Locate the cell with the specified text and output its [X, Y] center coordinate. 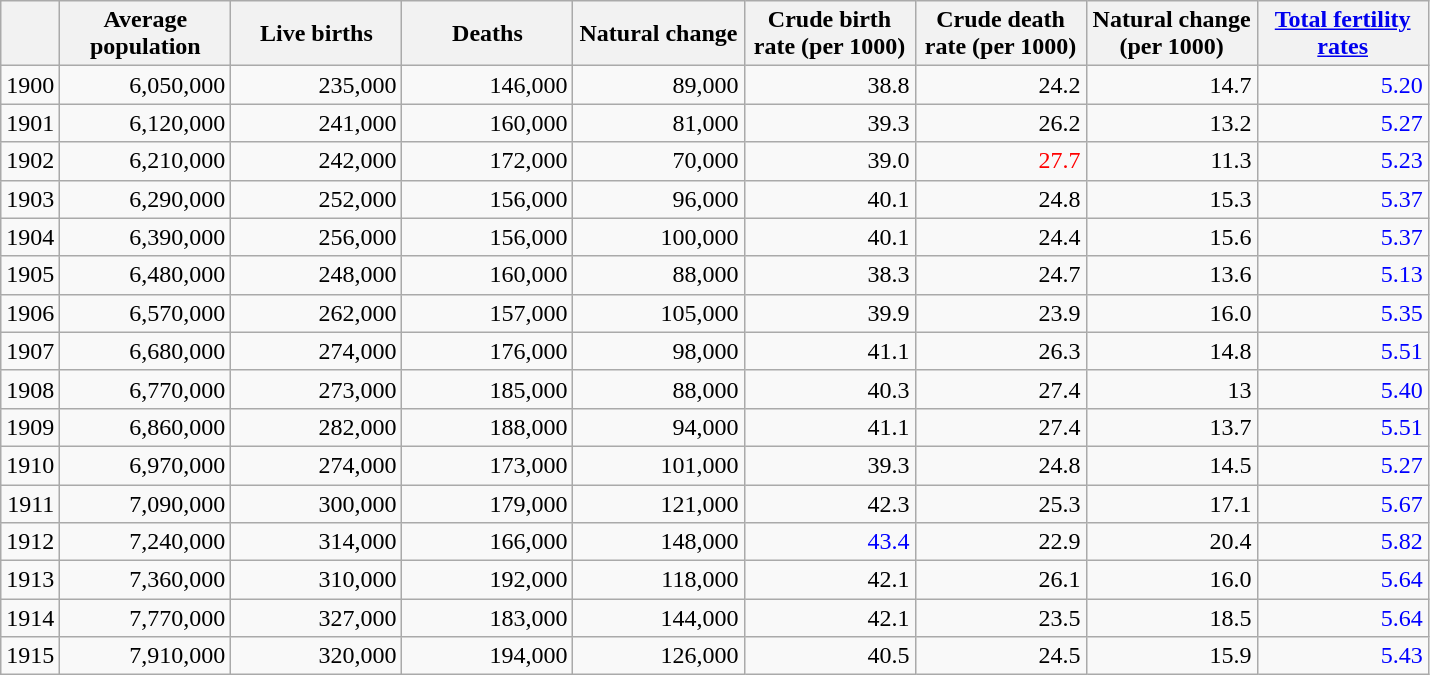
Average population [146, 34]
24.4 [1000, 237]
166,000 [488, 542]
1900 [30, 85]
18.5 [1172, 618]
6,480,000 [146, 275]
5.13 [1342, 275]
5.23 [1342, 161]
183,000 [488, 618]
38.3 [830, 275]
1903 [30, 199]
39.9 [830, 313]
1907 [30, 351]
Natural change (per 1000) [1172, 34]
40.5 [830, 656]
26.1 [1000, 580]
235,000 [316, 85]
6,860,000 [146, 427]
Deaths [488, 34]
40.3 [830, 389]
118,000 [658, 580]
7,360,000 [146, 580]
1909 [30, 427]
20.4 [1172, 542]
94,000 [658, 427]
6,570,000 [146, 313]
26.3 [1000, 351]
5.20 [1342, 85]
24.2 [1000, 85]
13.2 [1172, 123]
14.8 [1172, 351]
172,000 [488, 161]
15.9 [1172, 656]
23.5 [1000, 618]
7,240,000 [146, 542]
13.7 [1172, 427]
256,000 [316, 237]
262,000 [316, 313]
42.3 [830, 503]
1902 [30, 161]
300,000 [316, 503]
7,910,000 [146, 656]
6,680,000 [146, 351]
314,000 [316, 542]
5.35 [1342, 313]
327,000 [316, 618]
14.7 [1172, 85]
100,000 [658, 237]
6,390,000 [146, 237]
6,120,000 [146, 123]
6,210,000 [146, 161]
173,000 [488, 465]
242,000 [316, 161]
1906 [30, 313]
24.7 [1000, 275]
22.9 [1000, 542]
188,000 [488, 427]
Crude birth rate (per 1000) [830, 34]
5.67 [1342, 503]
1901 [30, 123]
7,770,000 [146, 618]
27.7 [1000, 161]
148,000 [658, 542]
1908 [30, 389]
101,000 [658, 465]
1905 [30, 275]
96,000 [658, 199]
273,000 [316, 389]
176,000 [488, 351]
194,000 [488, 656]
15.6 [1172, 237]
5.82 [1342, 542]
1915 [30, 656]
252,000 [316, 199]
1904 [30, 237]
Crude death rate (per 1000) [1000, 34]
121,000 [658, 503]
185,000 [488, 389]
Natural change [658, 34]
24.5 [1000, 656]
5.40 [1342, 389]
179,000 [488, 503]
43.4 [830, 542]
241,000 [316, 123]
7,090,000 [146, 503]
Total fertility rates [1342, 34]
248,000 [316, 275]
11.3 [1172, 161]
1914 [30, 618]
6,970,000 [146, 465]
6,290,000 [146, 199]
6,770,000 [146, 389]
38.8 [830, 85]
157,000 [488, 313]
13 [1172, 389]
5.43 [1342, 656]
192,000 [488, 580]
144,000 [658, 618]
282,000 [316, 427]
310,000 [316, 580]
320,000 [316, 656]
105,000 [658, 313]
13.6 [1172, 275]
14.5 [1172, 465]
15.3 [1172, 199]
89,000 [658, 85]
26.2 [1000, 123]
1911 [30, 503]
70,000 [658, 161]
98,000 [658, 351]
1912 [30, 542]
1910 [30, 465]
17.1 [1172, 503]
25.3 [1000, 503]
23.9 [1000, 313]
126,000 [658, 656]
81,000 [658, 123]
Live births [316, 34]
6,050,000 [146, 85]
39.0 [830, 161]
1913 [30, 580]
146,000 [488, 85]
